Return the (X, Y) coordinate for the center point of the cell that contains the specified text.  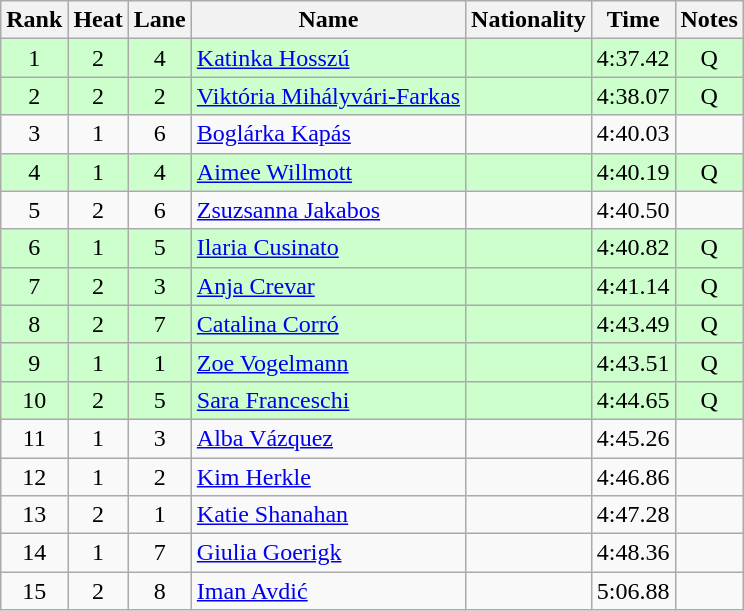
Nationality (529, 20)
14 (34, 553)
4:43.51 (633, 362)
Sara Franceschi (328, 400)
Katie Shanahan (328, 515)
Name (328, 20)
Zoe Vogelmann (328, 362)
Aimee Willmott (328, 172)
9 (34, 362)
4:47.28 (633, 515)
4:44.65 (633, 400)
4:40.50 (633, 210)
Iman Avdić (328, 591)
4:40.82 (633, 248)
Anja Crevar (328, 286)
Rank (34, 20)
4:48.36 (633, 553)
Kim Herkle (328, 477)
4:41.14 (633, 286)
4:40.19 (633, 172)
Boglárka Kapás (328, 134)
Catalina Corró (328, 324)
13 (34, 515)
11 (34, 438)
Heat (98, 20)
10 (34, 400)
4:43.49 (633, 324)
Zsuzsanna Jakabos (328, 210)
Notes (709, 20)
Viktória Mihályvári-Farkas (328, 96)
Lane (160, 20)
Giulia Goerigk (328, 553)
Katinka Hosszú (328, 58)
12 (34, 477)
4:40.03 (633, 134)
Time (633, 20)
4:46.86 (633, 477)
4:45.26 (633, 438)
Alba Vázquez (328, 438)
Ilaria Cusinato (328, 248)
5:06.88 (633, 591)
15 (34, 591)
4:38.07 (633, 96)
4:37.42 (633, 58)
